Capture the cell that displays the provided text and extract its (x, y) central coordinate. 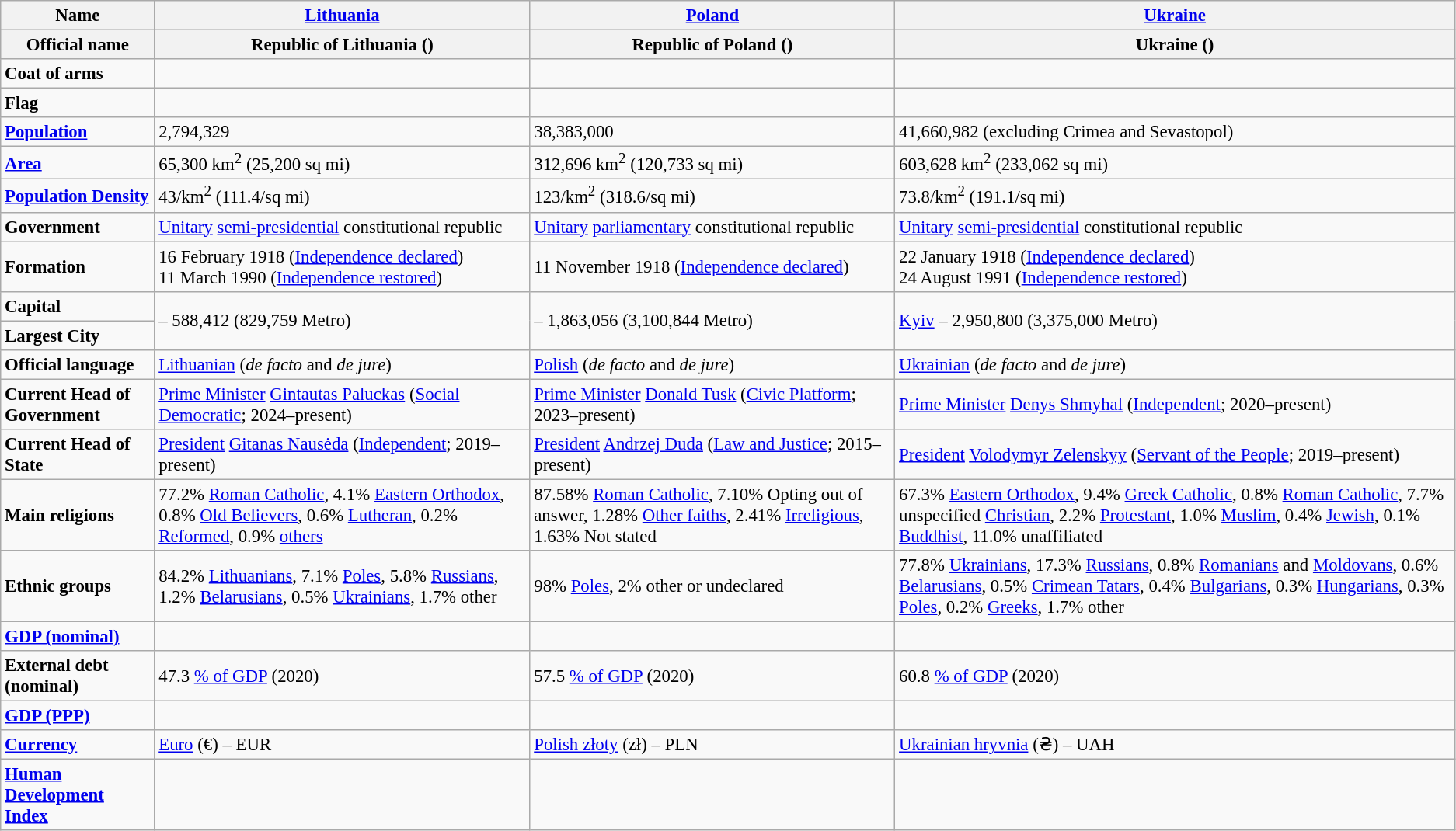
Polish (de facto and de jure) (712, 365)
Ukraine () (1175, 45)
Name (78, 16)
Unitary parliamentary constitutional republic (712, 227)
Human Development Index (78, 795)
123/km2 (318.6/sq mi) (712, 196)
Republic of Poland () (712, 45)
16 February 1918 (Independence declared)11 March 1990 (Independence restored) (342, 267)
Population Density (78, 196)
41,660,982 (excluding Crimea and Sevastopol) (1175, 132)
Current Head of Government (78, 404)
Population (78, 132)
Ukrainian (de facto and de jure) (1175, 365)
77.2% Roman Catholic, 4.1% Eastern Orthodox, 0.8% Old Believers, 0.6% Lutheran, 0.2% Reformed, 0.9% others (342, 515)
Prime Minister Denys Shmyhal (Independent; 2020–present) (1175, 404)
Main religions (78, 515)
Ukraine (1175, 16)
57.5 % of GDP (2020) (712, 676)
Currency (78, 745)
Polish złoty (zł) – PLN (712, 745)
Capital (78, 306)
Prime Minister Donald Tusk (Civic Platform; 2023–present) (712, 404)
Ukrainian hryvnia (₴) – UAH (1175, 745)
Euro (€) – EUR (342, 745)
60.8 % of GDP (2020) (1175, 676)
Ethnic groups (78, 586)
87.58% Roman Catholic, 7.10% Opting out of answer, 1.28% Other faiths, 2.41% Irreligious, 1.63% Not stated (712, 515)
65,300 km2 (25,200 sq mi) (342, 163)
312,696 km2 (120,733 sq mi) (712, 163)
38,383,000 (712, 132)
Area (78, 163)
Official name (78, 45)
GDP (nominal) (78, 637)
President Andrzej Duda (Law and Justice; 2015–present) (712, 455)
Largest City (78, 336)
11 November 1918 (Independence declared) (712, 267)
84.2% Lithuanians, 7.1% Poles, 5.8% Russians, 1.2% Belarusians, 0.5% Ukrainians, 1.7% other (342, 586)
Coat of arms (78, 74)
– 588,412 (829,759 Metro) (342, 320)
Republic of Lithuania () (342, 45)
– 1,863,056 (3,100,844 Metro) (712, 320)
603,628 km2 (233,062 sq mi) (1175, 163)
47.3 % of GDP (2020) (342, 676)
Official language (78, 365)
Lithuanian (de facto and de jure) (342, 365)
73.8/km2 (191.1/sq mi) (1175, 196)
43/km2 (111.4/sq mi) (342, 196)
Government (78, 227)
Formation (78, 267)
Flag (78, 103)
22 January 1918 (Independence declared)24 August 1991 (Independence restored) (1175, 267)
98% Poles, 2% other or undeclared (712, 586)
President Volodymyr Zelenskyy (Servant of the People; 2019–present) (1175, 455)
Poland (712, 16)
External debt (nominal) (78, 676)
President Gitanas Nausėda (Independent; 2019–present) (342, 455)
2,794,329 (342, 132)
Kyiv – 2,950,800 (3,375,000 Metro) (1175, 320)
Prime Minister Gintautas Paluckas (Social Democratic; 2024–present) (342, 404)
Lithuania (342, 16)
Current Head of State (78, 455)
GDP (PPP) (78, 716)
